Detect which cell encompasses the target text, then output its (x, y) center coordinate. 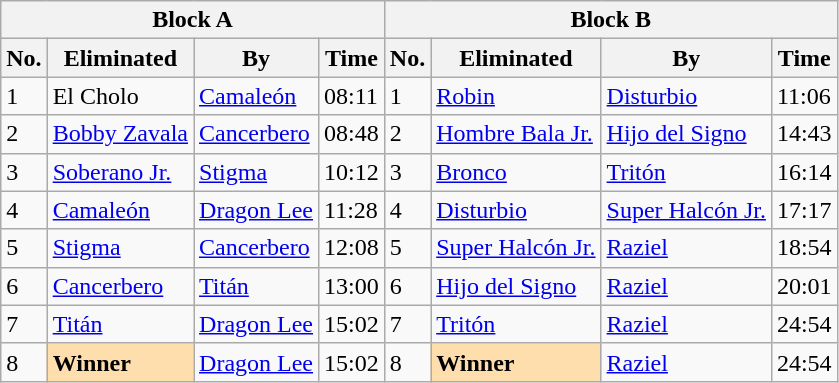
13:00 (352, 286)
14:43 (804, 134)
El Cholo (120, 96)
20:01 (804, 286)
11:28 (352, 210)
Soberano Jr. (120, 172)
18:54 (804, 248)
Block B (610, 20)
08:11 (352, 96)
08:48 (352, 134)
12:08 (352, 248)
16:14 (804, 172)
Robin (516, 96)
10:12 (352, 172)
Bobby Zavala (120, 134)
Block A (193, 20)
Bronco (516, 172)
11:06 (804, 96)
17:17 (804, 210)
Hombre Bala Jr. (516, 134)
